For the text-containing cell, return its midpoint in (X, Y) coordinate format. 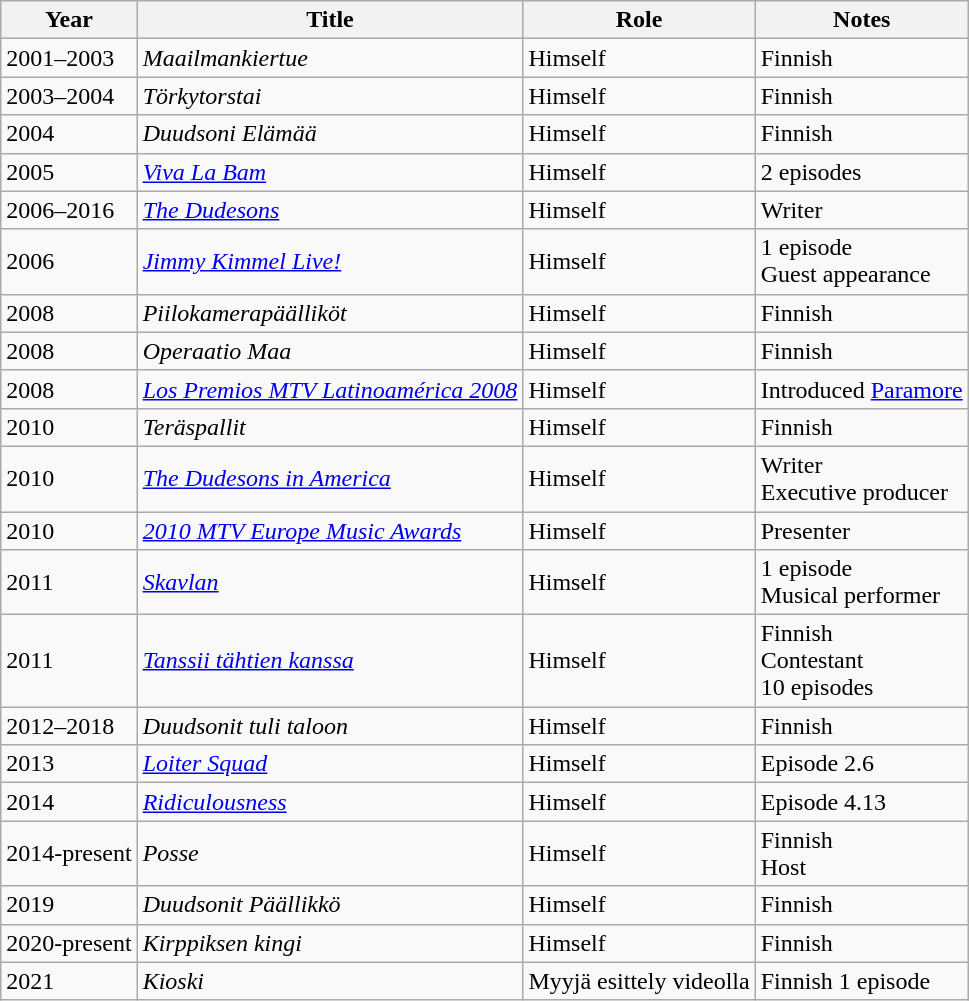
Year (69, 20)
Tanssii tähtien kanssa (330, 661)
Presenter (862, 531)
Notes (862, 20)
2005 (69, 172)
Role (639, 20)
Teräspallit (330, 427)
2004 (69, 134)
Introduced Paramore (862, 389)
WriterExecutive producer (862, 478)
2003–2004 (69, 96)
Loiter Squad (330, 764)
2006 (69, 262)
Viva La Bam (330, 172)
2020-present (69, 943)
2010 MTV Europe Music Awards (330, 531)
Maailmankiertue (330, 58)
Posse (330, 854)
Episode 2.6 (862, 764)
Los Premios MTV Latinoamérica 2008 (330, 389)
1 episodeMusical performer (862, 582)
2013 (69, 764)
Duudsonit Päällikkö (330, 905)
FinnishContestant10 episodes (862, 661)
Piilokamerapäälliköt (330, 313)
2012–2018 (69, 726)
2014 (69, 802)
Title (330, 20)
Kioski (330, 981)
Operaatio Maa (330, 351)
Writer (862, 210)
The Dudesons in America (330, 478)
2021 (69, 981)
2014-present (69, 854)
Finnish 1 episode (862, 981)
Duudsoni Elämää (330, 134)
Törkytorstai (330, 96)
Myyjä esittely videolla (639, 981)
2006–2016 (69, 210)
1 episodeGuest appearance (862, 262)
Ridiculousness (330, 802)
Duudsonit tuli taloon (330, 726)
Kirppiksen kingi (330, 943)
2 episodes (862, 172)
Episode 4.13 (862, 802)
Jimmy Kimmel Live! (330, 262)
2019 (69, 905)
2001–2003 (69, 58)
The Dudesons (330, 210)
Skavlan (330, 582)
FinnishHost (862, 854)
